Determine the [x, y] coordinate at the center of the cell enclosing the given text.  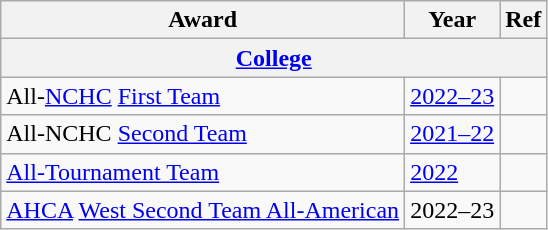
Award [203, 20]
All-Tournament Team [203, 172]
Year [452, 20]
2022 [452, 172]
All-NCHC First Team [203, 96]
AHCA West Second Team All-American [203, 210]
Ref [524, 20]
2021–22 [452, 134]
College [274, 58]
All-NCHC Second Team [203, 134]
